Identify which cell holds the provided text, then report its [X, Y] central coordinate. 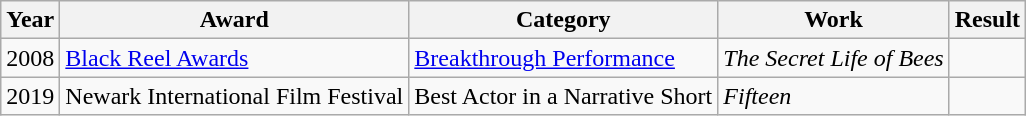
2008 [30, 58]
The Secret Life of Bees [834, 58]
Black Reel Awards [234, 58]
Best Actor in a Narrative Short [564, 96]
Award [234, 20]
Breakthrough Performance [564, 58]
Category [564, 20]
Newark International Film Festival [234, 96]
Fifteen [834, 96]
2019 [30, 96]
Work [834, 20]
Result [987, 20]
Year [30, 20]
